Scan for the cell matching the given text and deliver its (x, y) coordinate at center. 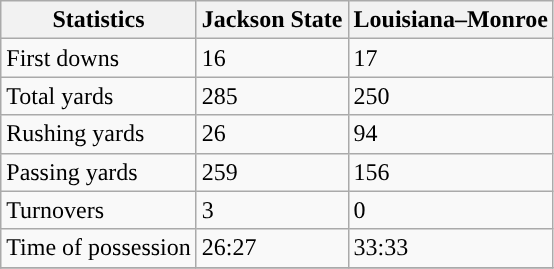
156 (450, 172)
285 (272, 96)
26 (272, 134)
Rushing yards (99, 134)
259 (272, 172)
26:27 (272, 248)
250 (450, 96)
Time of possession (99, 248)
Statistics (99, 20)
94 (450, 134)
Total yards (99, 96)
First downs (99, 58)
Passing yards (99, 172)
16 (272, 58)
Louisiana–Monroe (450, 20)
0 (450, 210)
Turnovers (99, 210)
33:33 (450, 248)
Jackson State (272, 20)
3 (272, 210)
17 (450, 58)
